Detect which cell encompasses the target text, then output its (X, Y) center coordinate. 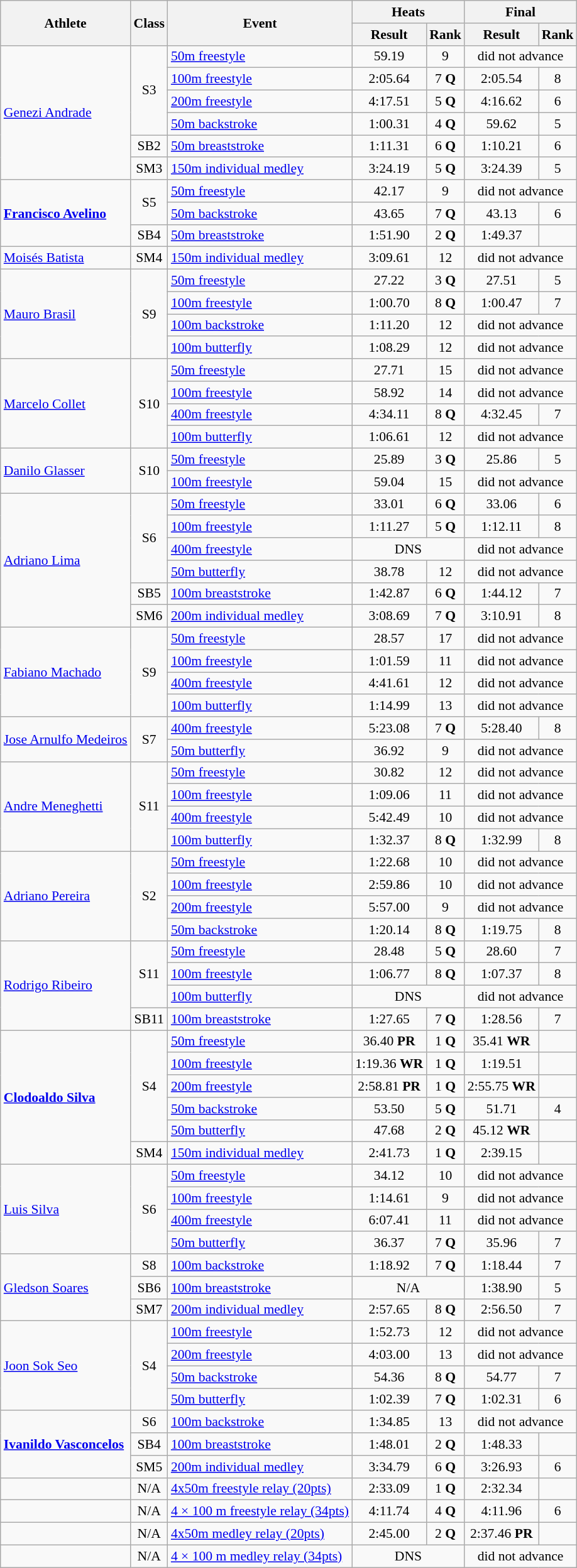
1:19.51 (502, 1064)
4:17.51 (389, 102)
1:06.61 (389, 437)
4:03.00 (389, 1355)
Rodrigo Ribeiro (65, 985)
1:49.37 (502, 236)
2:58.81 PR (389, 1086)
53.50 (389, 1109)
6:07.41 (389, 1221)
Heats (409, 12)
1:01.59 (389, 661)
Final (520, 12)
14 (445, 393)
2:37.46 PR (502, 1534)
1:12.11 (502, 527)
4:34.11 (389, 415)
4x50m medley relay (20pts) (260, 1534)
36.92 (389, 751)
36.40 PR (389, 1042)
Event (260, 23)
3:34.79 (389, 1467)
Fabiano Machado (65, 672)
35.96 (502, 1243)
SM5 (150, 1467)
2:05.64 (389, 79)
1:02.31 (502, 1400)
3:26.93 (502, 1467)
54.36 (389, 1377)
1:48.01 (389, 1444)
1:38.90 (502, 1288)
1:52.73 (389, 1332)
Clodoaldo Silva (65, 1097)
58.92 (389, 393)
SB2 (150, 146)
2:55.75 WR (502, 1086)
3:08.69 (389, 616)
Andre Meneghetti (65, 806)
1:19.36 WR (389, 1064)
54.77 (502, 1377)
1:00.31 (389, 124)
3:24.19 (389, 169)
Genezi Andrade (65, 112)
2:33.09 (389, 1489)
1:22.68 (389, 863)
35.41 WR (502, 1042)
1:32.99 (502, 840)
28.60 (502, 952)
1:10.21 (502, 146)
2:57.65 (389, 1310)
33.06 (502, 504)
1:18.92 (389, 1265)
5:23.08 (389, 728)
S8 (150, 1265)
SM3 (150, 169)
Ivanildo Vasconcelos (65, 1445)
1:34.85 (389, 1422)
43.13 (502, 214)
1:20.14 (389, 930)
4:32.45 (502, 415)
43.65 (389, 214)
1:19.75 (502, 930)
4:11.96 (502, 1511)
Athlete (65, 23)
2:59.86 (389, 885)
30.82 (389, 773)
2:45.00 (389, 1534)
34.12 (389, 1176)
4 × 100 m medley relay (34pts) (260, 1556)
Francisco Avelino (65, 214)
SM6 (150, 616)
2:05.54 (502, 79)
4:41.61 (389, 683)
38.78 (389, 572)
1:07.37 (502, 974)
S5 (150, 202)
3:24.39 (502, 169)
1:14.99 (389, 706)
Adriano Pereira (65, 896)
59.19 (389, 57)
36.37 (389, 1243)
2:32.34 (502, 1489)
Luis Silva (65, 1209)
S3 (150, 90)
28.57 (389, 639)
SM7 (150, 1310)
1:00.47 (502, 303)
1:42.87 (389, 594)
SB11 (150, 1019)
59.04 (389, 482)
Adriano Lima (65, 560)
1:02.39 (389, 1400)
3:09.61 (389, 258)
2:56.50 (502, 1310)
3:10.91 (502, 616)
SB5 (150, 594)
1:48.33 (502, 1444)
47.68 (389, 1131)
Moisés Batista (65, 258)
5:57.00 (389, 907)
1:51.90 (389, 236)
4:16.62 (502, 102)
1:08.29 (389, 348)
1:09.06 (389, 795)
1:11.20 (389, 325)
4x50m freestyle relay (20pts) (260, 1489)
51.71 (502, 1109)
Jose Arnulfo Medeiros (65, 739)
27.22 (389, 281)
SB6 (150, 1288)
Danilo Glasser (65, 471)
25.89 (389, 460)
S7 (150, 739)
1:11.27 (389, 527)
1:14.61 (389, 1198)
2:39.15 (502, 1153)
5:42.49 (389, 818)
4 (558, 1109)
Mauro Brasil (65, 314)
5:28.40 (502, 728)
1:27.65 (389, 1019)
Joon Sok Seo (65, 1366)
1:00.70 (389, 303)
Gledson Soares (65, 1288)
S2 (150, 896)
1:32.37 (389, 840)
45.12 WR (502, 1131)
1:28.56 (502, 1019)
25.86 (502, 460)
27.71 (389, 370)
1:44.12 (502, 594)
Class (150, 23)
42.17 (389, 191)
4:11.74 (389, 1511)
33.01 (389, 504)
2:41.73 (389, 1153)
27.51 (502, 281)
Marcelo Collet (65, 403)
59.62 (502, 124)
28.48 (389, 952)
1:11.31 (389, 146)
17 (445, 639)
1:18.44 (502, 1265)
4 × 100 m freestyle relay (34pts) (260, 1511)
1:06.77 (389, 974)
